Scan for the cell matching the given text and deliver its [x, y] coordinate at center. 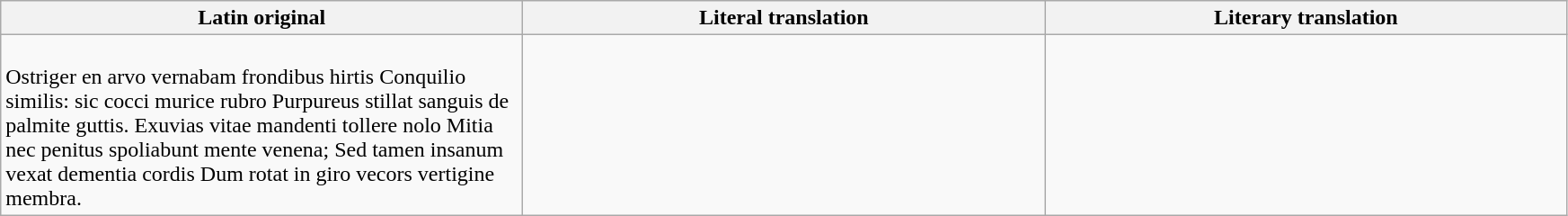
Literary translation [1307, 18]
Literal translation [784, 18]
Latin original [262, 18]
